Return the [x, y] coordinate for the center point of the cell that contains the specified text.  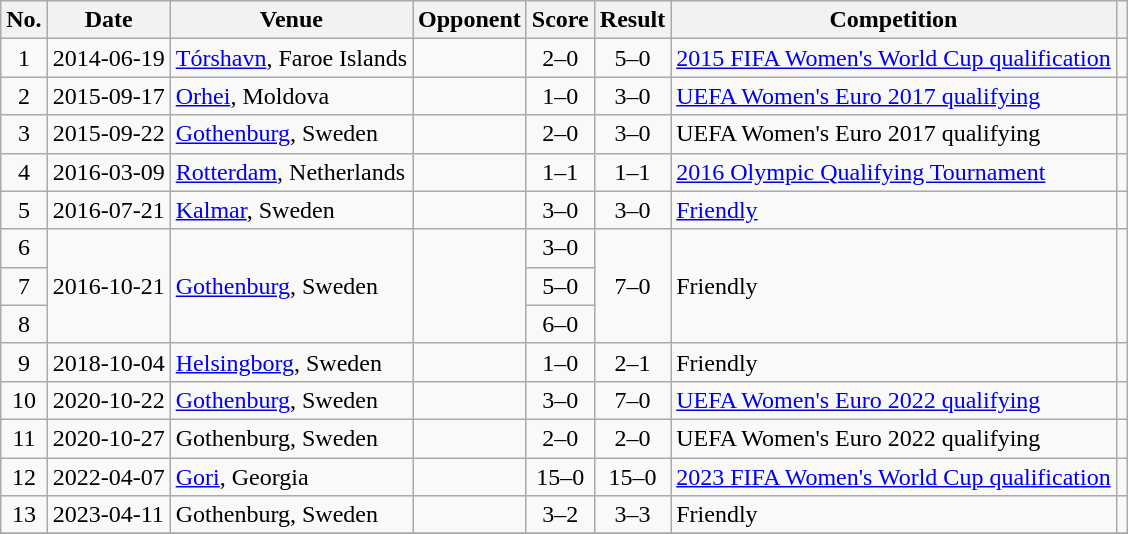
3–2 [560, 515]
Helsingborg, Sweden [291, 362]
2–1 [632, 362]
3 [24, 134]
Tórshavn, Faroe Islands [291, 58]
3–3 [632, 515]
Date [108, 20]
Kalmar, Sweden [291, 210]
Opponent [470, 20]
2020-10-22 [108, 400]
8 [24, 324]
Result [632, 20]
5 [24, 210]
2016-10-21 [108, 286]
1 [24, 58]
2014-06-19 [108, 58]
11 [24, 438]
2023-04-11 [108, 515]
Orhei, Moldova [291, 96]
13 [24, 515]
10 [24, 400]
No. [24, 20]
4 [24, 172]
12 [24, 477]
2015-09-17 [108, 96]
Score [560, 20]
Competition [894, 20]
Rotterdam, Netherlands [291, 172]
2016 Olympic Qualifying Tournament [894, 172]
6–0 [560, 324]
2022-04-07 [108, 477]
2015-09-22 [108, 134]
2018-10-04 [108, 362]
2016-07-21 [108, 210]
Gori, Georgia [291, 477]
2 [24, 96]
2023 FIFA Women's World Cup qualification [894, 477]
6 [24, 248]
Venue [291, 20]
9 [24, 362]
2020-10-27 [108, 438]
7 [24, 286]
2015 FIFA Women's World Cup qualification [894, 58]
2016-03-09 [108, 172]
